Return the [x, y] coordinate for the center point of the cell that contains the specified text.  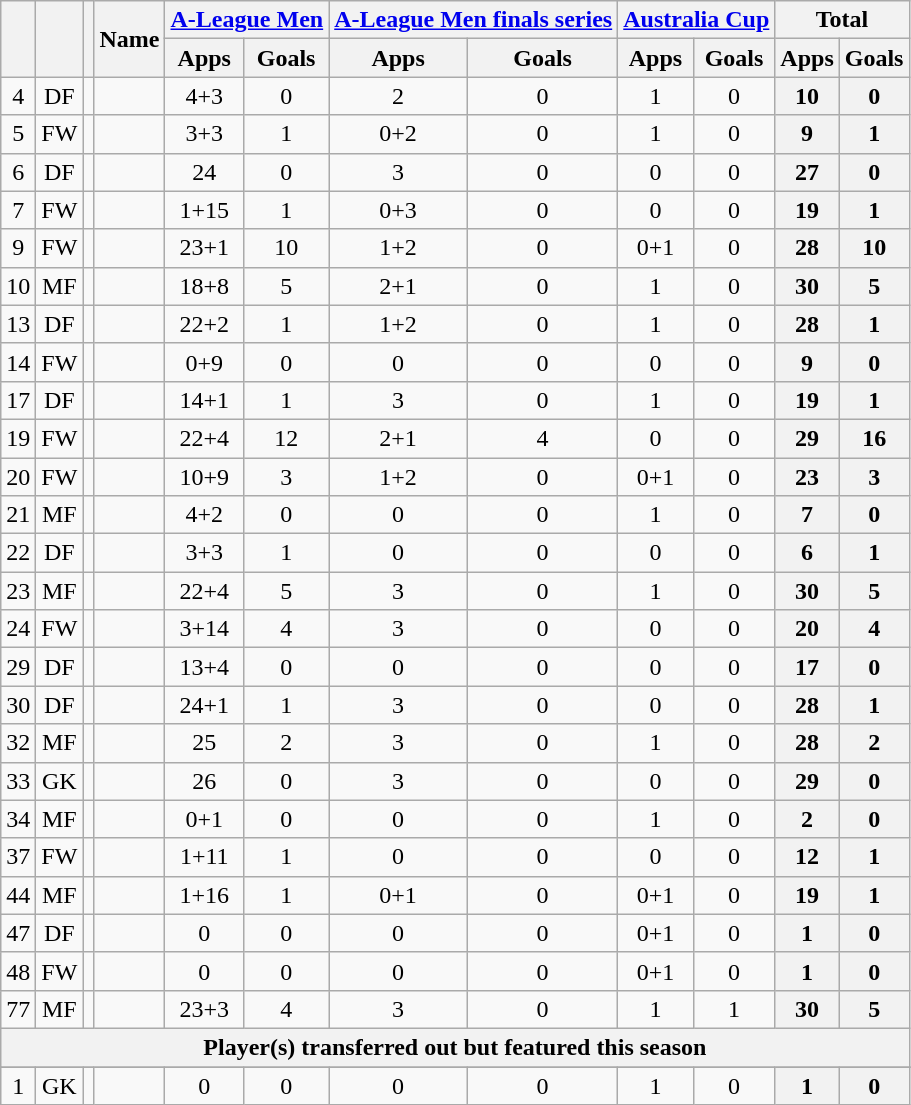
10+9 [204, 477]
1+11 [204, 857]
23+3 [204, 1009]
Player(s) transferred out but featured this season [455, 1047]
37 [18, 857]
24+1 [204, 705]
26 [204, 781]
4+2 [204, 515]
47 [18, 933]
32 [18, 743]
23+1 [204, 248]
A-League Men [247, 20]
14+1 [204, 400]
0+9 [204, 362]
3+14 [204, 629]
0+2 [398, 134]
25 [204, 743]
18+8 [204, 286]
44 [18, 895]
Name [130, 39]
14 [18, 362]
Australia Cup [696, 20]
1+16 [204, 895]
16 [874, 438]
33 [18, 781]
21 [18, 515]
22+2 [204, 324]
A-League Men finals series [474, 20]
34 [18, 819]
27 [807, 172]
48 [18, 971]
Total [842, 20]
77 [18, 1009]
13 [18, 324]
13+4 [204, 667]
0+3 [398, 210]
1+15 [204, 210]
22 [18, 553]
4+3 [204, 96]
